Extract the [X, Y] coordinate from the center of the cell holding the provided text.  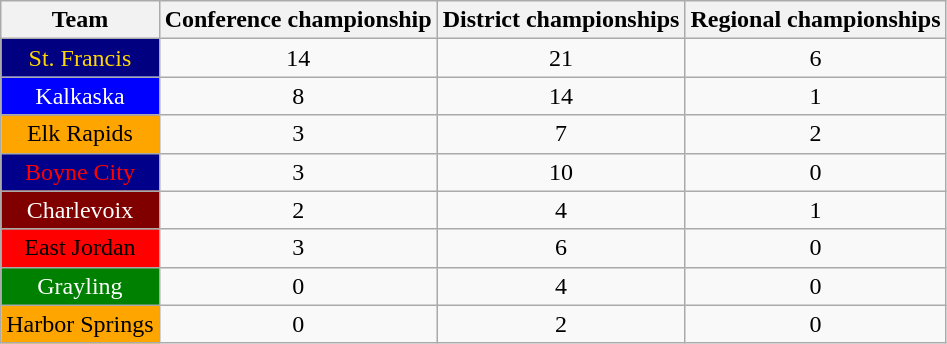
Charlevoix [80, 210]
21 [561, 58]
Team [80, 20]
Harbor Springs [80, 324]
Kalkaska [80, 96]
8 [298, 96]
7 [561, 134]
Grayling [80, 286]
Conference championship [298, 20]
District championships [561, 20]
Elk Rapids [80, 134]
Boyne City [80, 172]
Regional championships [816, 20]
St. Francis [80, 58]
10 [561, 172]
East Jordan [80, 248]
